Find where the given text appears and provide that cell's center as [X, Y] coordinate. 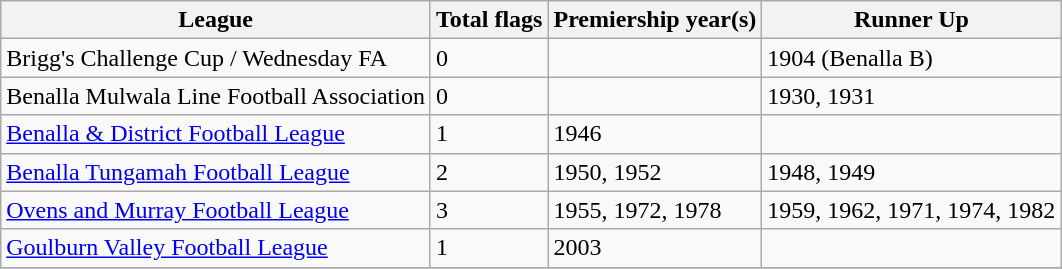
Brigg's Challenge Cup / Wednesday FA [216, 58]
1930, 1931 [912, 96]
Runner Up [912, 20]
1950, 1952 [655, 172]
1904 (Benalla B) [912, 58]
1959, 1962, 1971, 1974, 1982 [912, 210]
Ovens and Murray Football League [216, 210]
Total flags [489, 20]
1955, 1972, 1978 [655, 210]
1946 [655, 134]
Goulburn Valley Football League [216, 248]
League [216, 20]
Benalla & District Football League [216, 134]
Premiership year(s) [655, 20]
3 [489, 210]
Benalla Mulwala Line Football Association [216, 96]
1948, 1949 [912, 172]
2 [489, 172]
2003 [655, 248]
Benalla Tungamah Football League [216, 172]
